Determine the [X, Y] coordinate at the center of the cell enclosing the given text.  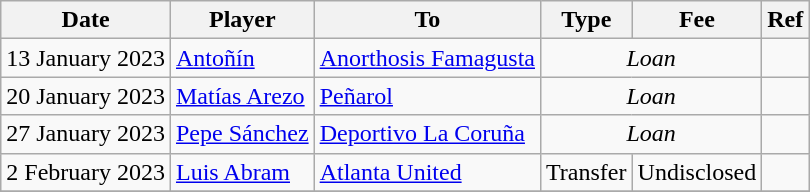
13 January 2023 [86, 58]
Antoñín [242, 58]
Undisclosed [697, 172]
Pepe Sánchez [242, 134]
Fee [697, 20]
27 January 2023 [86, 134]
20 January 2023 [86, 96]
Atlanta United [427, 172]
Type [587, 20]
To [427, 20]
Peñarol [427, 96]
Date [86, 20]
Ref [786, 20]
Player [242, 20]
2 February 2023 [86, 172]
Luis Abram [242, 172]
Anorthosis Famagusta [427, 58]
Transfer [587, 172]
Deportivo La Coruña [427, 134]
Matías Arezo [242, 96]
